Capture the cell that displays the provided text and extract its (X, Y) central coordinate. 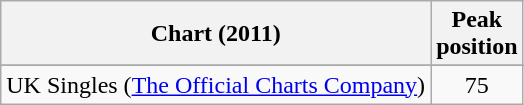
UK Singles (The Official Charts Company) (216, 85)
Chart (2011) (216, 34)
75 (477, 85)
Peakposition (477, 34)
